Scan for the cell matching the given text and deliver its (X, Y) coordinate at center. 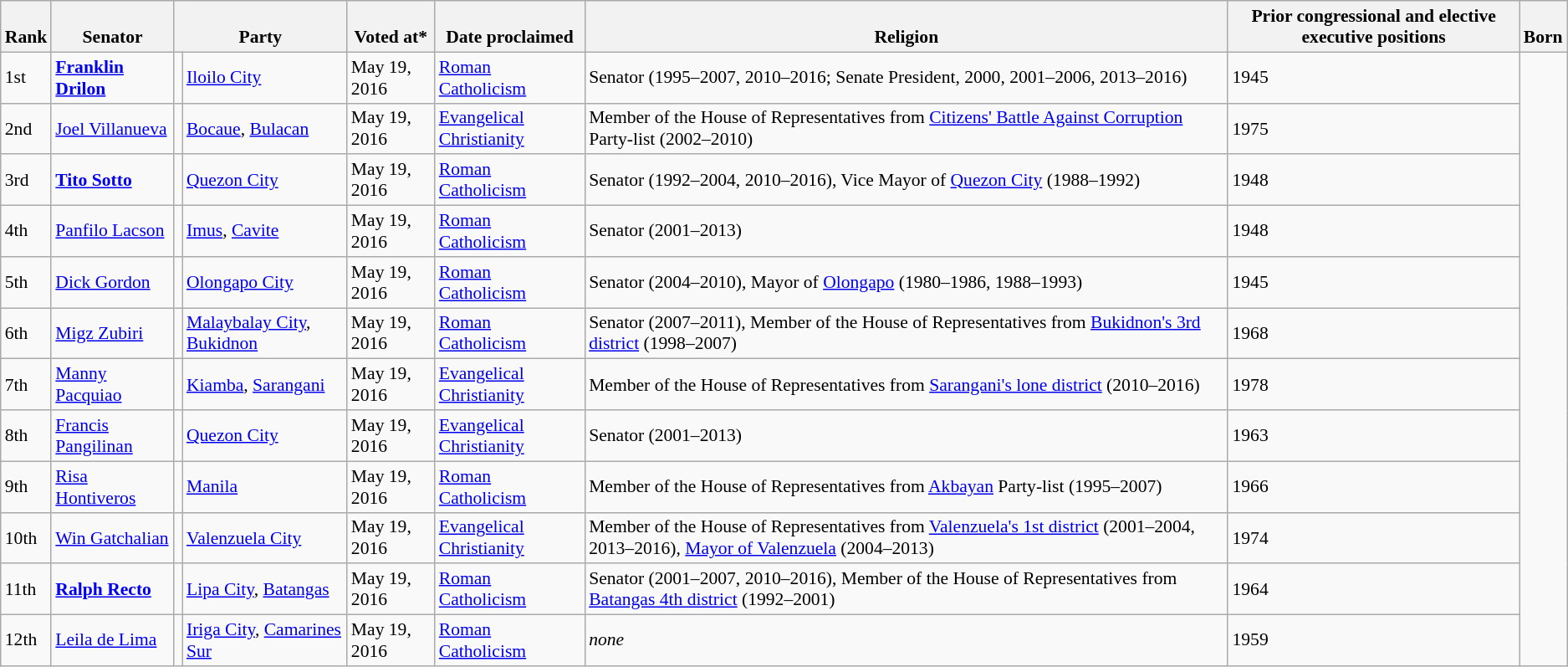
7th (27, 385)
Date proclaimed (510, 27)
Olongapo City (264, 283)
6th (27, 333)
Manila (264, 487)
Imus, Cavite (264, 231)
3rd (27, 181)
Party (261, 27)
Rank (27, 27)
Panfilo Lacson (112, 231)
2nd (27, 129)
Bocaue, Bulacan (264, 129)
1978 (1373, 385)
5th (27, 283)
none (907, 641)
Member of the House of Representatives from Sarangani's lone district (2010–2016) (907, 385)
Member of the House of Representatives from Akbayan Party-list (1995–2007) (907, 487)
Religion (907, 27)
Member of the House of Representatives from Valenzuela's 1st district (2001–2004, 2013–2016), Mayor of Valenzuela (2004–2013) (907, 537)
Senator (2007–2011), Member of the House of Representatives from Bukidnon's 3rd district (1998–2007) (907, 333)
1966 (1373, 487)
Win Gatchalian (112, 537)
1964 (1373, 589)
Iloilo City (264, 77)
1975 (1373, 129)
Franklin Drilon (112, 77)
1974 (1373, 537)
Iriga City, Camarines Sur (264, 641)
1959 (1373, 641)
11th (27, 589)
Migz Zubiri (112, 333)
1968 (1373, 333)
Tito Sotto (112, 181)
Risa Hontiveros (112, 487)
Senator (2004–2010), Mayor of Olongapo (1980–1986, 1988–1993) (907, 283)
Leila de Lima (112, 641)
Malaybalay City, Bukidnon (264, 333)
Voted at* (391, 27)
Dick Gordon (112, 283)
Senator (112, 27)
Valenzuela City (264, 537)
12th (27, 641)
Senator (2001–2007, 2010–2016), Member of the House of Representatives from Batangas 4th district (1992–2001) (907, 589)
8th (27, 435)
Senator (1995–2007, 2010–2016; Senate President, 2000, 2001–2006, 2013–2016) (907, 77)
1963 (1373, 435)
Member of the House of Representatives from Citizens' Battle Against Corruption Party-list (2002–2010) (907, 129)
Ralph Recto (112, 589)
Lipa City, Batangas (264, 589)
Born (1544, 27)
Joel Villanueva (112, 129)
10th (27, 537)
Kiamba, Sarangani (264, 385)
9th (27, 487)
1st (27, 77)
4th (27, 231)
Francis Pangilinan (112, 435)
Manny Pacquiao (112, 385)
Senator (1992–2004, 2010–2016), Vice Mayor of Quezon City (1988–1992) (907, 181)
Prior congressional and elective executive positions (1373, 27)
